Output the [X, Y] coordinate of the center of the cell containing the given text.  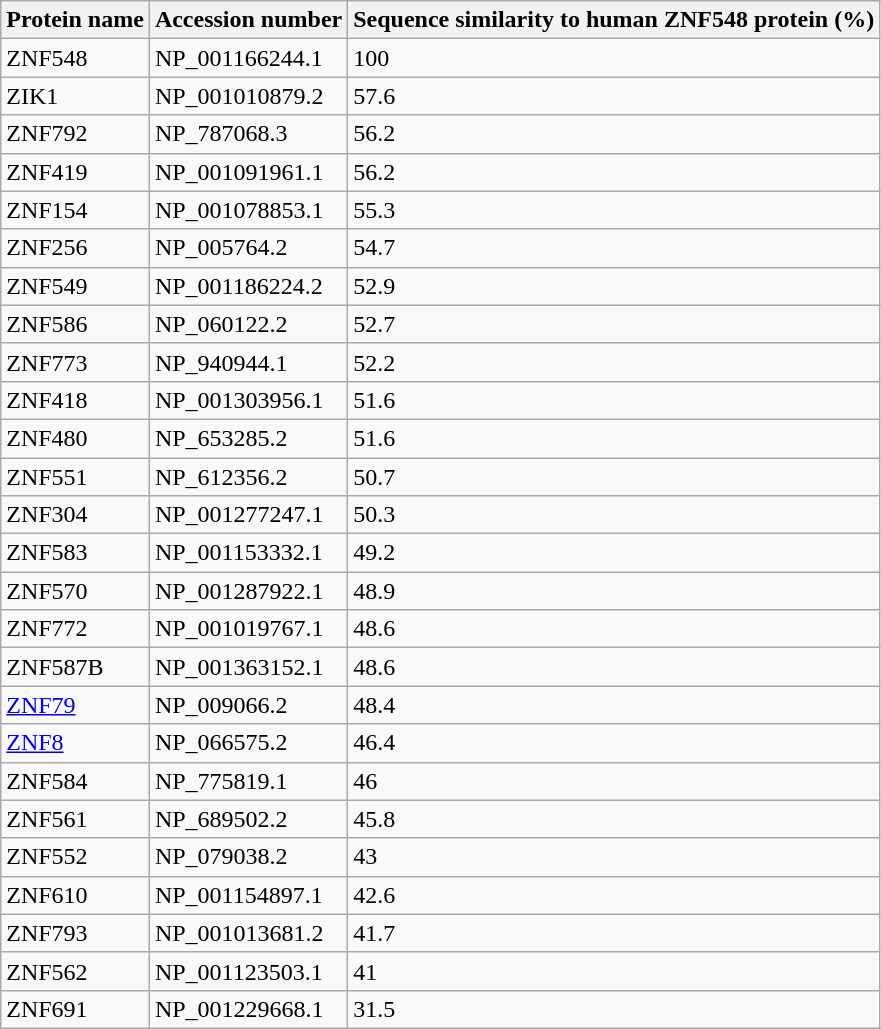
NP_001153332.1 [248, 553]
NP_009066.2 [248, 705]
ZNF772 [76, 629]
41.7 [614, 933]
ZNF792 [76, 134]
NP_787068.3 [248, 134]
NP_005764.2 [248, 248]
ZNF154 [76, 210]
ZNF610 [76, 895]
Accession number [248, 20]
52.9 [614, 286]
ZNF8 [76, 743]
45.8 [614, 819]
NP_612356.2 [248, 477]
ZNF691 [76, 1009]
41 [614, 971]
ZNF304 [76, 515]
ZNF561 [76, 819]
Sequence similarity to human ZNF548 protein (%) [614, 20]
ZNF562 [76, 971]
50.3 [614, 515]
ZNF418 [76, 400]
100 [614, 58]
NP_001186224.2 [248, 286]
57.6 [614, 96]
NP_001166244.1 [248, 58]
NP_775819.1 [248, 781]
ZNF584 [76, 781]
ZIK1 [76, 96]
42.6 [614, 895]
ZNF773 [76, 362]
NP_001010879.2 [248, 96]
54.7 [614, 248]
ZNF551 [76, 477]
ZNF419 [76, 172]
ZNF587B [76, 667]
NP_001123503.1 [248, 971]
48.9 [614, 591]
ZNF583 [76, 553]
NP_653285.2 [248, 438]
ZNF480 [76, 438]
NP_001277247.1 [248, 515]
NP_001078853.1 [248, 210]
55.3 [614, 210]
ZNF552 [76, 857]
ZNF549 [76, 286]
NP_001019767.1 [248, 629]
ZNF793 [76, 933]
NP_001287922.1 [248, 591]
NP_001363152.1 [248, 667]
Protein name [76, 20]
ZNF586 [76, 324]
NP_940944.1 [248, 362]
NP_001091961.1 [248, 172]
46.4 [614, 743]
31.5 [614, 1009]
NP_066575.2 [248, 743]
NP_001229668.1 [248, 1009]
50.7 [614, 477]
NP_689502.2 [248, 819]
52.7 [614, 324]
ZNF570 [76, 591]
NP_060122.2 [248, 324]
NP_001013681.2 [248, 933]
49.2 [614, 553]
NP_079038.2 [248, 857]
46 [614, 781]
ZNF548 [76, 58]
ZNF79 [76, 705]
52.2 [614, 362]
NP_001154897.1 [248, 895]
NP_001303956.1 [248, 400]
43 [614, 857]
ZNF256 [76, 248]
48.4 [614, 705]
